Locate the cell with the specified text and output its (X, Y) center coordinate. 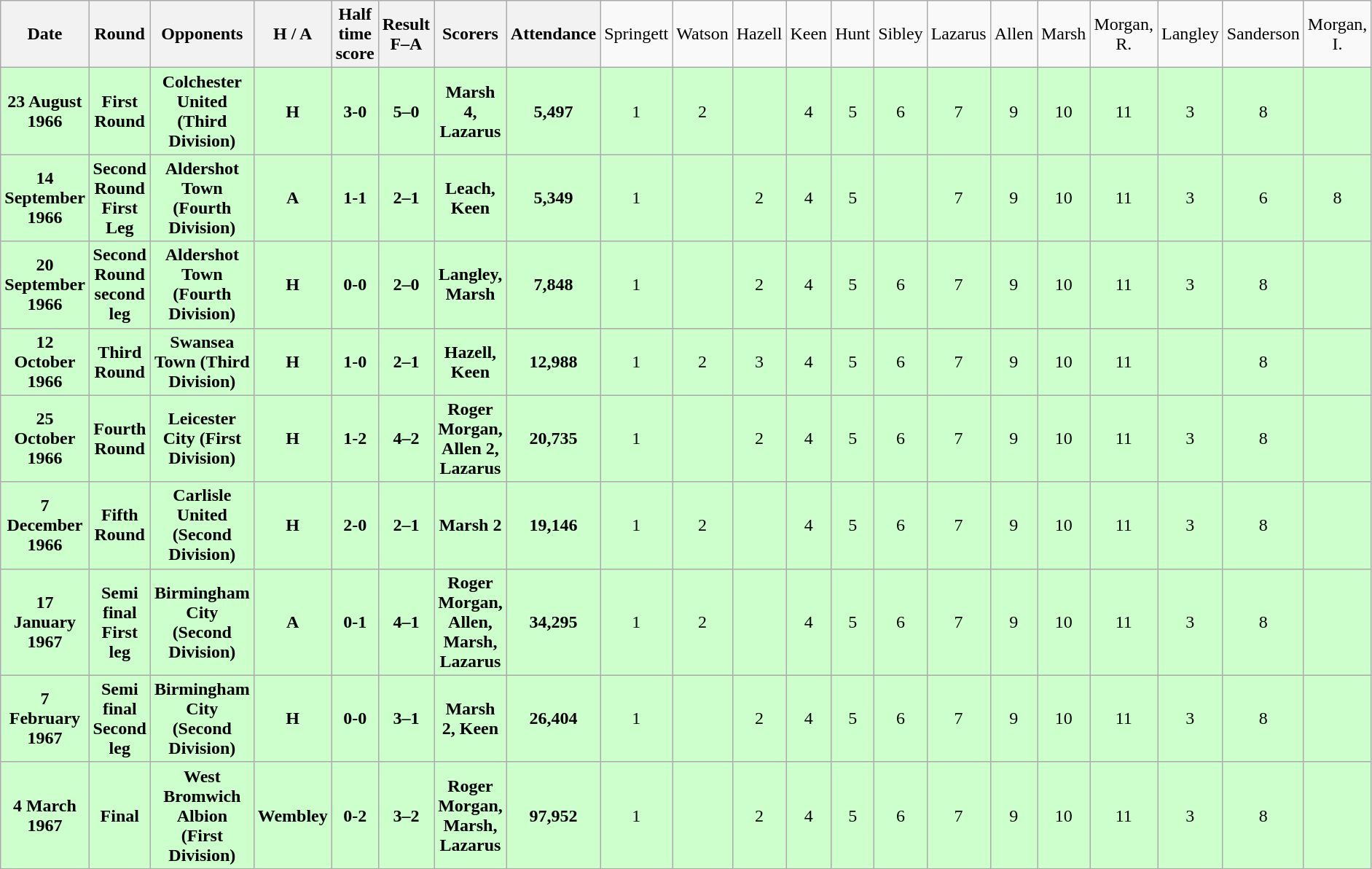
25 October 1966 (45, 439)
Wembley (293, 815)
Marsh 2 (471, 525)
Marsh 4, Lazarus (471, 111)
Marsh 2, Keen (471, 719)
Marsh (1064, 34)
Carlisle United (Second Division) (202, 525)
20 September 1966 (45, 284)
1-0 (355, 362)
Opponents (202, 34)
3-0 (355, 111)
3–2 (406, 815)
0-2 (355, 815)
3–1 (406, 719)
Second Round second leg (119, 284)
1-2 (355, 439)
Colchester United (Third Division) (202, 111)
Sanderson (1263, 34)
Langley, Marsh (471, 284)
19,146 (553, 525)
4–1 (406, 622)
2–0 (406, 284)
West Bromwich Albion (First Division) (202, 815)
7 December 1966 (45, 525)
7,848 (553, 284)
Semi final First leg (119, 622)
Hunt (852, 34)
Scorers (471, 34)
Morgan, I. (1338, 34)
Fifth Round (119, 525)
Keen (809, 34)
H / A (293, 34)
Roger Morgan, Allen, Marsh, Lazarus (471, 622)
0-1 (355, 622)
26,404 (553, 719)
Attendance (553, 34)
Roger Morgan, Allen 2, Lazarus (471, 439)
97,952 (553, 815)
20,735 (553, 439)
Allen (1014, 34)
23 August 1966 (45, 111)
Lazarus (959, 34)
Langley (1191, 34)
Fourth Round (119, 439)
Swansea Town (Third Division) (202, 362)
Hazell, Keen (471, 362)
ResultF–A (406, 34)
Leicester City (First Division) (202, 439)
Morgan, R. (1124, 34)
Half time score (355, 34)
Hazell (759, 34)
Second Round First Leg (119, 198)
1-1 (355, 198)
12 October 1966 (45, 362)
2-0 (355, 525)
Leach, Keen (471, 198)
Springett (637, 34)
4 March 1967 (45, 815)
Sibley (901, 34)
Third Round (119, 362)
34,295 (553, 622)
First Round (119, 111)
Watson (702, 34)
Round (119, 34)
5,349 (553, 198)
17 January 1967 (45, 622)
5–0 (406, 111)
5,497 (553, 111)
Final (119, 815)
12,988 (553, 362)
4–2 (406, 439)
Date (45, 34)
7 February 1967 (45, 719)
Semi final Second leg (119, 719)
Roger Morgan, Marsh, Lazarus (471, 815)
14 September 1966 (45, 198)
